Output the (x, y) coordinate of the center of the cell containing the given text.  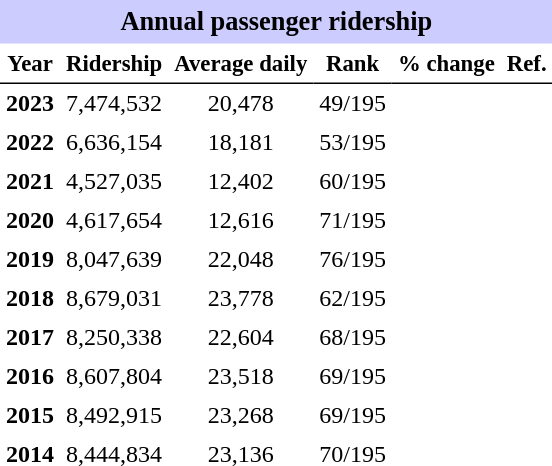
2015 (30, 416)
23,268 (240, 416)
4,527,035 (114, 182)
7,474,532 (114, 104)
8,679,031 (114, 298)
2023 (30, 104)
% change (446, 64)
22,604 (240, 338)
2021 (30, 182)
18,181 (240, 142)
6,636,154 (114, 142)
68/195 (352, 338)
8,047,639 (114, 260)
53/195 (352, 142)
2016 (30, 376)
12,616 (240, 220)
2018 (30, 298)
Average daily (240, 64)
2020 (30, 220)
20,478 (240, 104)
2019 (30, 260)
76/195 (352, 260)
8,492,915 (114, 416)
Year (30, 64)
2017 (30, 338)
8,250,338 (114, 338)
22,048 (240, 260)
2022 (30, 142)
23,518 (240, 376)
4,617,654 (114, 220)
60/195 (352, 182)
8,607,804 (114, 376)
49/195 (352, 104)
12,402 (240, 182)
Ridership (114, 64)
71/195 (352, 220)
62/195 (352, 298)
Rank (352, 64)
23,778 (240, 298)
